Locate the cell with the specified text and output its [x, y] center coordinate. 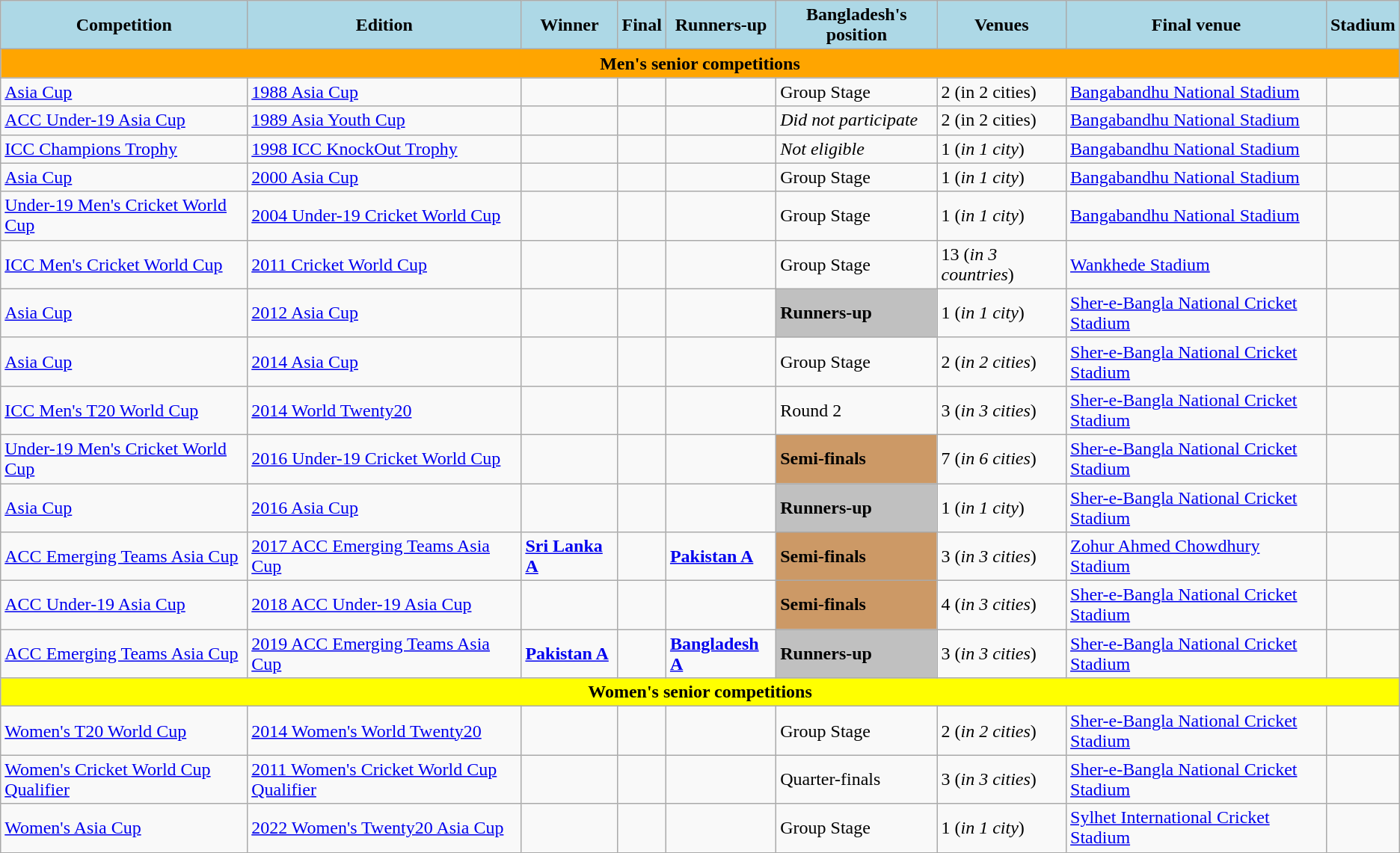
Final venue [1197, 25]
1989 Asia Youth Cup [384, 120]
Stadium [1363, 25]
Competition [124, 25]
Sylhet International Cricket Stadium [1197, 828]
Not eligible [857, 149]
Zohur Ahmed Chowdhury Stadium [1197, 556]
Venues [1002, 25]
2014 Asia Cup [384, 362]
ICC Champions Trophy [124, 149]
Sri Lanka A [570, 556]
Final [642, 25]
Wankhede Stadium [1197, 265]
Women's senior competitions [700, 692]
2016 Under-19 Cricket World Cup [384, 459]
2004 Under-19 Cricket World Cup [384, 215]
ICC Men's Cricket World Cup [124, 265]
2019 ACC Emerging Teams Asia Cup [384, 653]
2014 Women's World Twenty20 [384, 731]
Men's senior competitions [700, 64]
2016 Asia Cup [384, 507]
2018 ACC Under-19 Asia Cup [384, 606]
Bangladesh A [721, 653]
Quarter-finals [857, 779]
1988 Asia Cup [384, 92]
Round 2 [857, 410]
4 (in 3 cities) [1002, 606]
Did not participate [857, 120]
2022 Women's Twenty20 Asia Cup [384, 828]
2012 Asia Cup [384, 312]
2011 Women's Cricket World Cup Qualifier [384, 779]
Women's Asia Cup [124, 828]
2017 ACC Emerging Teams Asia Cup [384, 556]
Winner [570, 25]
Bangladesh's position [857, 25]
2014 World Twenty20 [384, 410]
13 (in 3 countries) [1002, 265]
7 (in 6 cities) [1002, 459]
1998 ICC KnockOut Trophy [384, 149]
2000 Asia Cup [384, 177]
Women's Cricket World Cup Qualifier [124, 779]
2011 Cricket World Cup [384, 265]
ICC Men's T20 World Cup [124, 410]
Edition [384, 25]
Women's T20 World Cup [124, 731]
